Extract the [X, Y] coordinate from the center of the cell holding the provided text.  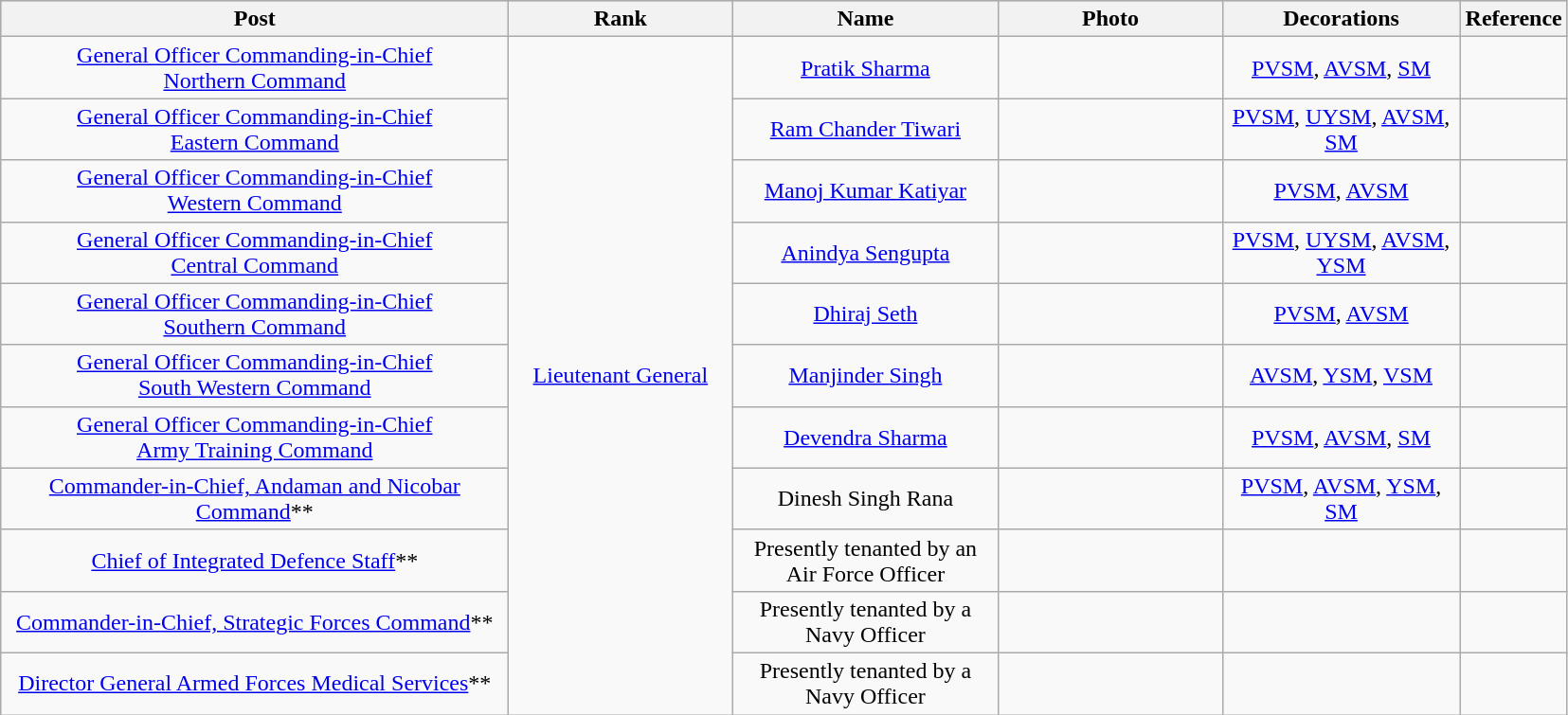
Name [866, 19]
PVSM, AVSM, YSM, SM [1342, 498]
Pratik Sharma [866, 68]
Anindya Sengupta [866, 252]
General Officer Commanding-in-Chief Southern Command [255, 314]
Manoj Kumar Katiyar [866, 191]
Presently tenanted by an Air Force Officer [866, 561]
AVSM, YSM, VSM [1342, 375]
Rank [621, 19]
PVSM, UYSM, AVSM, SM [1342, 129]
Commander-in-Chief, Andaman and Nicobar Command** [255, 498]
General Officer Commanding-in-Chief South Western Command [255, 375]
General Officer Commanding-in-Chief Central Command [255, 252]
Commander-in-Chief, Strategic Forces Command** [255, 621]
Photo [1110, 19]
Decorations [1342, 19]
General Officer Commanding-in-Chief Eastern Command [255, 129]
Reference [1514, 19]
Devendra Sharma [866, 438]
Chief of Integrated Defence Staff** [255, 561]
General Officer Commanding-in-Chief Northern Command [255, 68]
General Officer Commanding-in-Chief Western Command [255, 191]
Dhiraj Seth [866, 314]
Manjinder Singh [866, 375]
General Officer Commanding-in-Chief Army Training Command [255, 438]
Dinesh Singh Rana [866, 498]
Post [255, 19]
Director General Armed Forces Medical Services** [255, 684]
Lieutenant General [621, 376]
Ram Chander Tiwari [866, 129]
PVSM, UYSM, AVSM, YSM [1342, 252]
